For the text-containing cell, return its midpoint in [x, y] coordinate format. 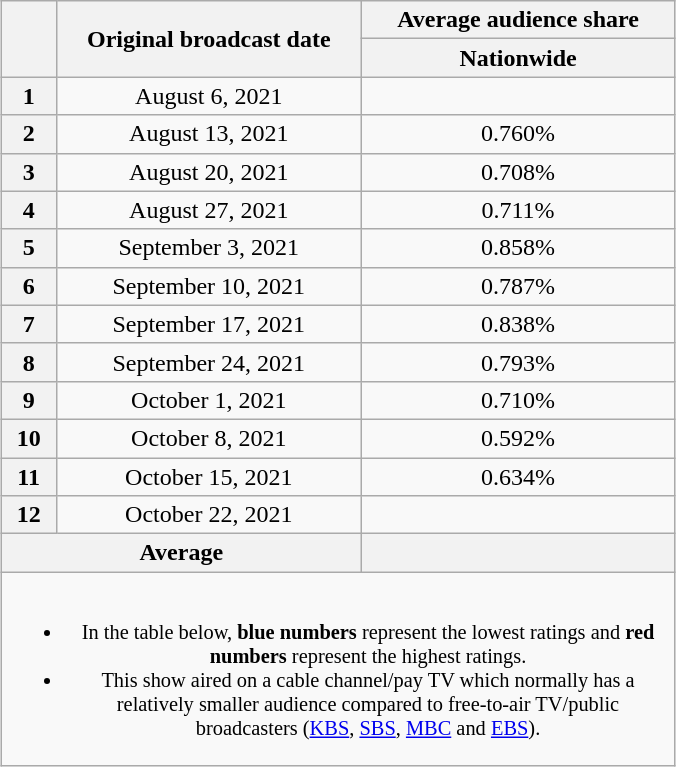
0.710% [518, 400]
September 10, 2021 [208, 286]
0.708% [518, 172]
October 22, 2021 [208, 515]
September 24, 2021 [208, 362]
5 [28, 248]
October 1, 2021 [208, 400]
0.634% [518, 477]
7 [28, 324]
0.592% [518, 438]
4 [28, 210]
October 8, 2021 [208, 438]
0.787% [518, 286]
Average [181, 553]
11 [28, 477]
September 17, 2021 [208, 324]
August 13, 2021 [208, 134]
1 [28, 96]
Average audience share [518, 20]
8 [28, 362]
10 [28, 438]
August 27, 2021 [208, 210]
0.793% [518, 362]
0.760% [518, 134]
Original broadcast date [208, 39]
0.858% [518, 248]
2 [28, 134]
3 [28, 172]
September 3, 2021 [208, 248]
0.838% [518, 324]
6 [28, 286]
Nationwide [518, 58]
October 15, 2021 [208, 477]
August 6, 2021 [208, 96]
0.711% [518, 210]
12 [28, 515]
9 [28, 400]
August 20, 2021 [208, 172]
